Output the (X, Y) coordinate of the center of the cell containing the given text.  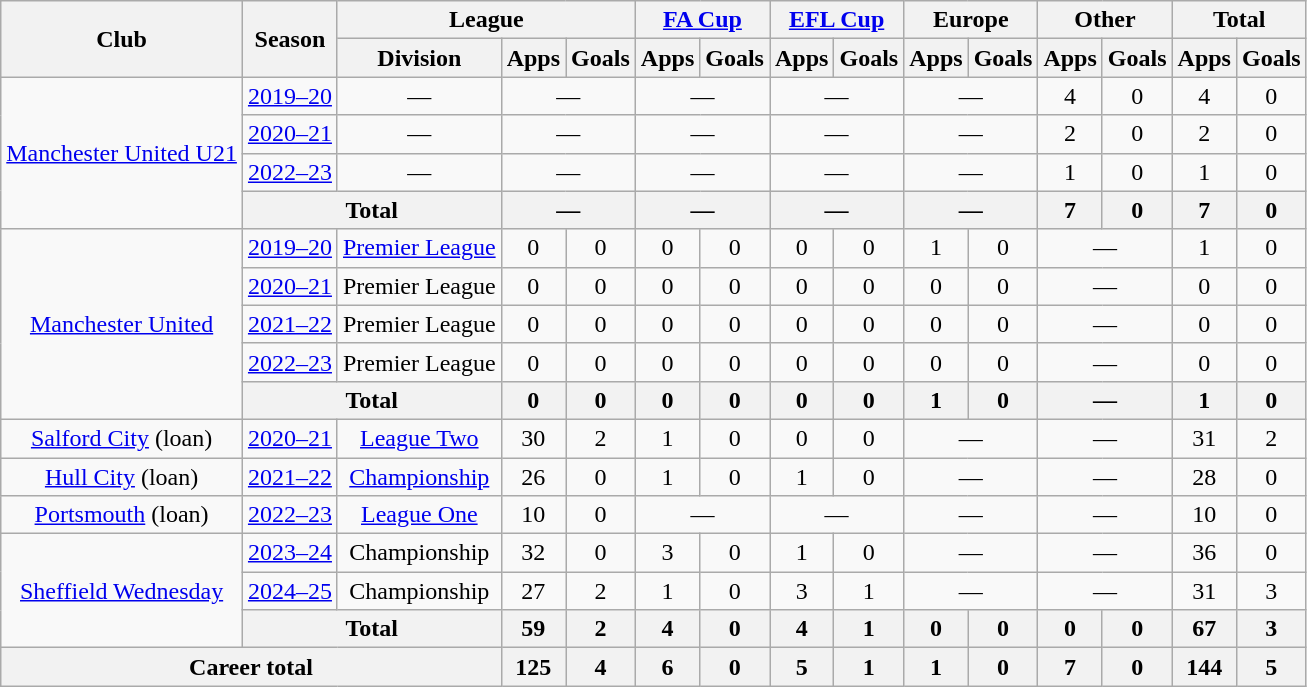
28 (1204, 477)
26 (533, 477)
125 (533, 667)
League (486, 20)
Manchester United (122, 324)
6 (667, 667)
144 (1204, 667)
2024–25 (290, 591)
FA Cup (702, 20)
2023–24 (290, 553)
League One (419, 515)
League Two (419, 438)
36 (1204, 553)
Hull City (loan) (122, 477)
Division (419, 58)
EFL Cup (837, 20)
Manchester United U21 (122, 153)
Portsmouth (loan) (122, 515)
Career total (251, 667)
Season (290, 39)
67 (1204, 629)
Europe (971, 20)
30 (533, 438)
Club (122, 39)
32 (533, 553)
27 (533, 591)
59 (533, 629)
Salford City (loan) (122, 438)
Other (1105, 20)
Sheffield Wednesday (122, 591)
